Scan for the cell matching the given text and deliver its [x, y] coordinate at center. 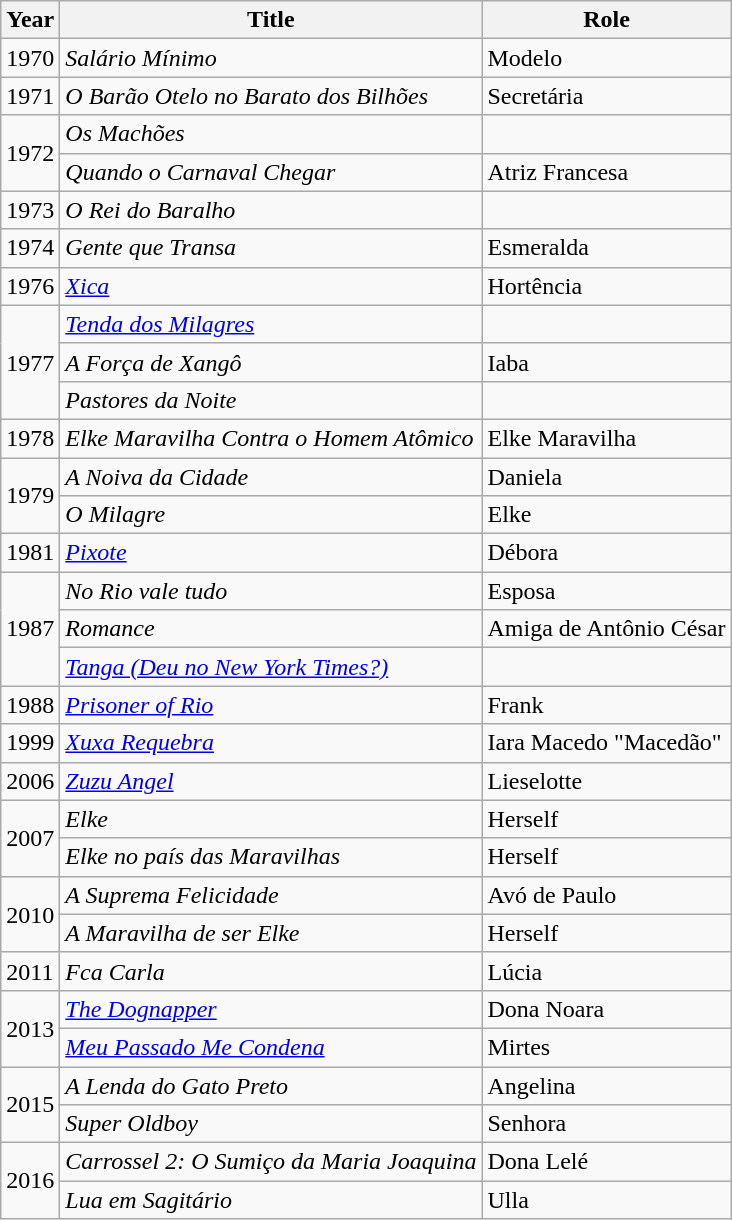
Hortência [606, 286]
Frank [606, 705]
1979 [30, 496]
Carrossel 2: O Sumiço da Maria Joaquina [271, 1162]
Senhora [606, 1124]
A Maravilha de ser Elke [271, 933]
2010 [30, 914]
Pixote [271, 553]
Elke Maravilha [606, 438]
1978 [30, 438]
Atriz Francesa [606, 172]
Esmeralda [606, 248]
The Dognapper [271, 1009]
Romance [271, 629]
1977 [30, 362]
No Rio vale tudo [271, 591]
Mirtes [606, 1047]
Tenda dos Milagres [271, 324]
2013 [30, 1028]
1976 [30, 286]
Ulla [606, 1200]
Modelo [606, 58]
A Noiva da Cidade [271, 477]
1987 [30, 629]
Dona Lelé [606, 1162]
Elke no país das Maravilhas [271, 857]
1981 [30, 553]
O Milagre [271, 515]
Amiga de Antônio César [606, 629]
Lua em Sagitário [271, 1200]
Iara Macedo "Macedão" [606, 743]
Lieselotte [606, 781]
Angelina [606, 1085]
1973 [30, 210]
O Barão Otelo no Barato dos Bilhões [271, 96]
Gente que Transa [271, 248]
A Força de Xangô [271, 362]
Year [30, 20]
A Lenda do Gato Preto [271, 1085]
Secretária [606, 96]
O Rei do Baralho [271, 210]
2016 [30, 1181]
Super Oldboy [271, 1124]
Salário Mínimo [271, 58]
Xica [271, 286]
Lúcia [606, 971]
Daniela [606, 477]
2007 [30, 838]
Zuzu Angel [271, 781]
Prisoner of Rio [271, 705]
2011 [30, 971]
Os Machões [271, 134]
Débora [606, 553]
Pastores da Noite [271, 400]
Quando o Carnaval Chegar [271, 172]
Xuxa Requebra [271, 743]
1988 [30, 705]
Tanga (Deu no New York Times?) [271, 667]
1974 [30, 248]
Iaba [606, 362]
1999 [30, 743]
A Suprema Felicidade [271, 895]
2006 [30, 781]
Fca Carla [271, 971]
1972 [30, 153]
Esposa [606, 591]
Avó de Paulo [606, 895]
Dona Noara [606, 1009]
2015 [30, 1104]
Role [606, 20]
Meu Passado Me Condena [271, 1047]
1970 [30, 58]
Elke Maravilha Contra o Homem Atômico [271, 438]
Title [271, 20]
1971 [30, 96]
